Find where the given text appears and provide that cell's center as [X, Y] coordinate. 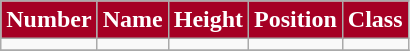
Number [49, 20]
Height [208, 20]
Name [132, 20]
Class [375, 20]
Position [296, 20]
